From the cell containing the given text, extract its center point as (x, y) coordinate. 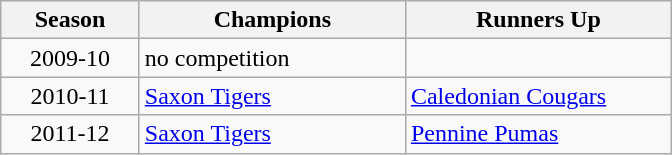
2009-10 (70, 58)
2010-11 (70, 96)
Champions (272, 20)
Pennine Pumas (538, 134)
Caledonian Cougars (538, 96)
Season (70, 20)
2011-12 (70, 134)
Runners Up (538, 20)
no competition (272, 58)
